Return [x, y] of the center of cell containing provided text 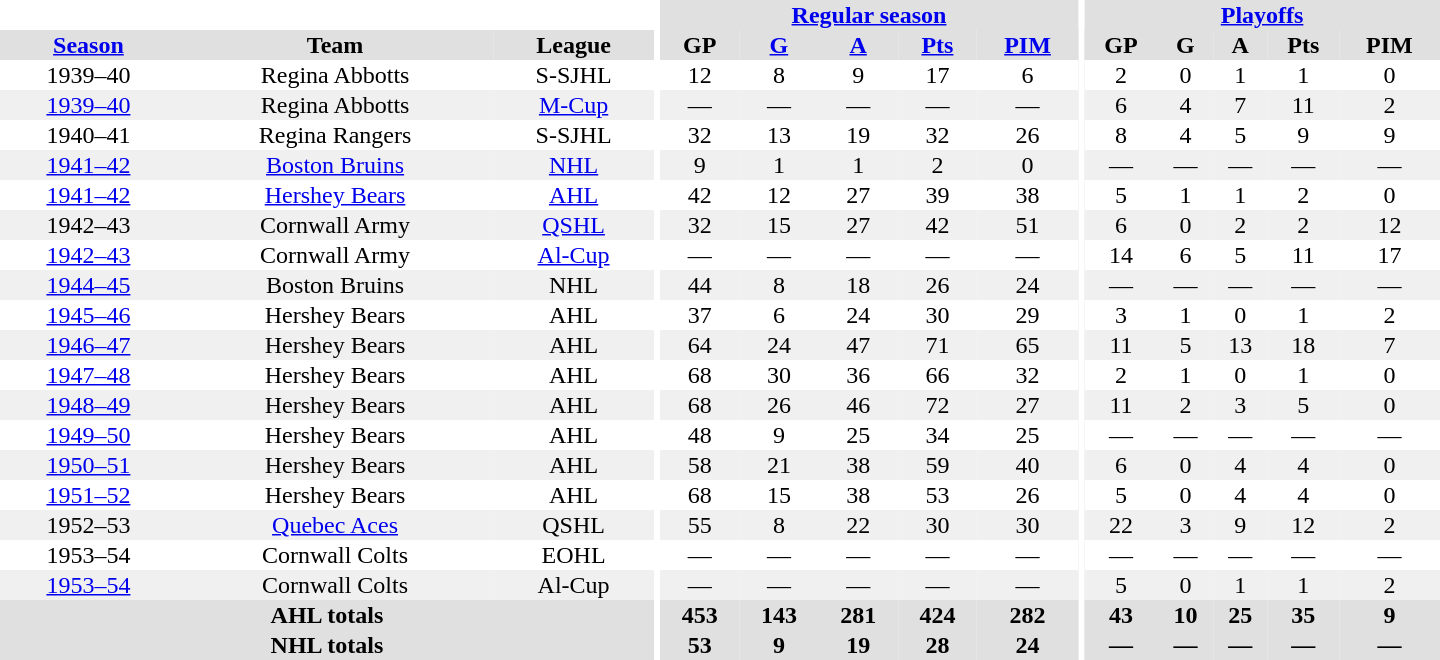
34 [938, 435]
55 [700, 525]
282 [1028, 615]
M-Cup [574, 105]
43 [1121, 615]
1945–46 [88, 315]
Playoffs [1262, 15]
58 [700, 465]
39 [938, 195]
1940–41 [88, 135]
1948–49 [88, 405]
1952–53 [88, 525]
1949–50 [88, 435]
28 [938, 645]
36 [858, 375]
71 [938, 345]
Regular season [869, 15]
47 [858, 345]
Regina Rangers [335, 135]
65 [1028, 345]
1951–52 [88, 495]
League [574, 45]
1947–48 [88, 375]
21 [778, 465]
37 [700, 315]
10 [1186, 615]
Season [88, 45]
46 [858, 405]
NHL totals [327, 645]
66 [938, 375]
AHL totals [327, 615]
1946–47 [88, 345]
14 [1121, 255]
1950–51 [88, 465]
453 [700, 615]
48 [700, 435]
72 [938, 405]
64 [700, 345]
143 [778, 615]
51 [1028, 225]
44 [700, 285]
Team [335, 45]
1944–45 [88, 285]
424 [938, 615]
29 [1028, 315]
281 [858, 615]
35 [1304, 615]
Quebec Aces [335, 525]
40 [1028, 465]
59 [938, 465]
EOHL [574, 555]
